Return [X, Y] of the center of cell containing provided text 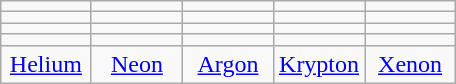
Argon [228, 64]
Xenon [410, 64]
Krypton [320, 64]
Helium [46, 64]
Neon [136, 64]
